Search for the cell housing the specified text and yield its (x, y) center coordinate. 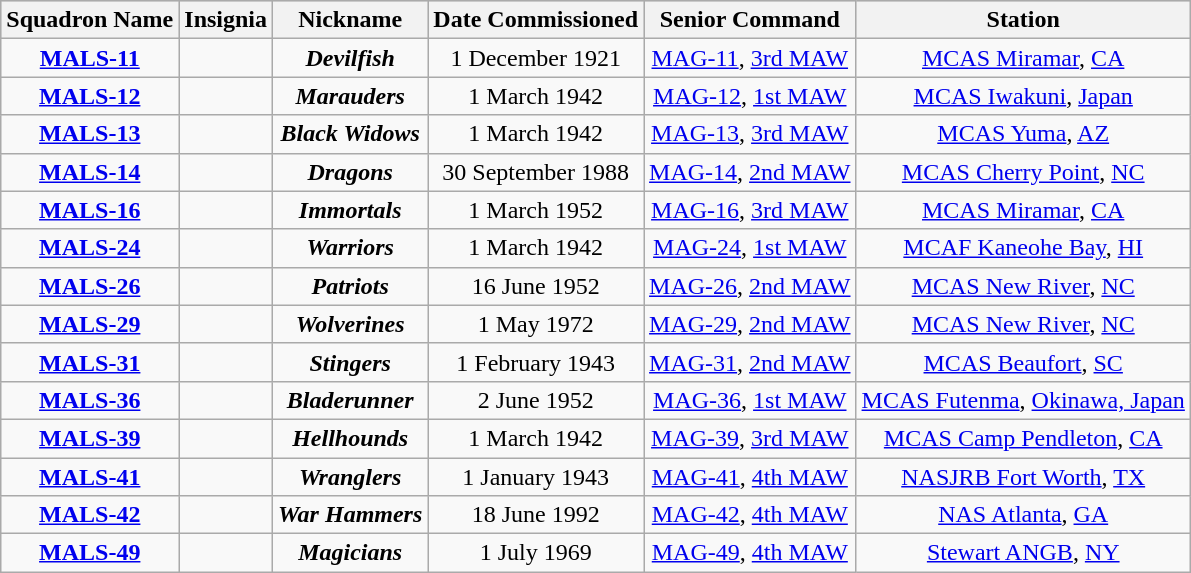
MAG-31, 2nd MAW (750, 362)
NASJRB Fort Worth, TX (1023, 477)
30 September 1988 (536, 172)
Stingers (350, 362)
1 December 1921 (536, 58)
MCAS Camp Pendleton, CA (1023, 438)
Marauders (350, 96)
Wolverines (350, 324)
Date Commissioned (536, 20)
MALS-41 (90, 477)
MALS-29 (90, 324)
MAG-11, 3rd MAW (750, 58)
Squadron Name (90, 20)
MAG-49, 4th MAW (750, 553)
Bladerunner (350, 400)
Immortals (350, 210)
MAG-26, 2nd MAW (750, 286)
Stewart ANGB, NY (1023, 553)
1 July 1969 (536, 553)
MALS-49 (90, 553)
NAS Atlanta, GA (1023, 515)
16 June 1952 (536, 286)
MCAS Beaufort, SC (1023, 362)
Senior Command (750, 20)
Wranglers (350, 477)
Insignia (226, 20)
MAG-13, 3rd MAW (750, 134)
MCAS Iwakuni, Japan (1023, 96)
MCAS Futenma, Okinawa, Japan (1023, 400)
MAG-41, 4th MAW (750, 477)
Dragons (350, 172)
War Hammers (350, 515)
2 June 1952 (536, 400)
MALS-13 (90, 134)
1 February 1943 (536, 362)
MAG-36, 1st MAW (750, 400)
MALS-14 (90, 172)
MAG-16, 3rd MAW (750, 210)
MAG-14, 2nd MAW (750, 172)
MAG-12, 1st MAW (750, 96)
Devilfish (350, 58)
18 June 1992 (536, 515)
Station (1023, 20)
MALS-16 (90, 210)
MCAS Yuma, AZ (1023, 134)
MAG-24, 1st MAW (750, 248)
MALS-24 (90, 248)
1 March 1952 (536, 210)
Patriots (350, 286)
MALS-39 (90, 438)
Nickname (350, 20)
MCAF Kaneohe Bay, HI (1023, 248)
MAG-29, 2nd MAW (750, 324)
MAG-39, 3rd MAW (750, 438)
MALS-36 (90, 400)
MALS-11 (90, 58)
Hellhounds (350, 438)
Warriors (350, 248)
MALS-42 (90, 515)
1 January 1943 (536, 477)
Black Widows (350, 134)
MALS-31 (90, 362)
MAG-42, 4th MAW (750, 515)
MCAS Cherry Point, NC (1023, 172)
Magicians (350, 553)
1 May 1972 (536, 324)
MALS-26 (90, 286)
MALS-12 (90, 96)
